Capture the cell that displays the provided text and extract its (X, Y) central coordinate. 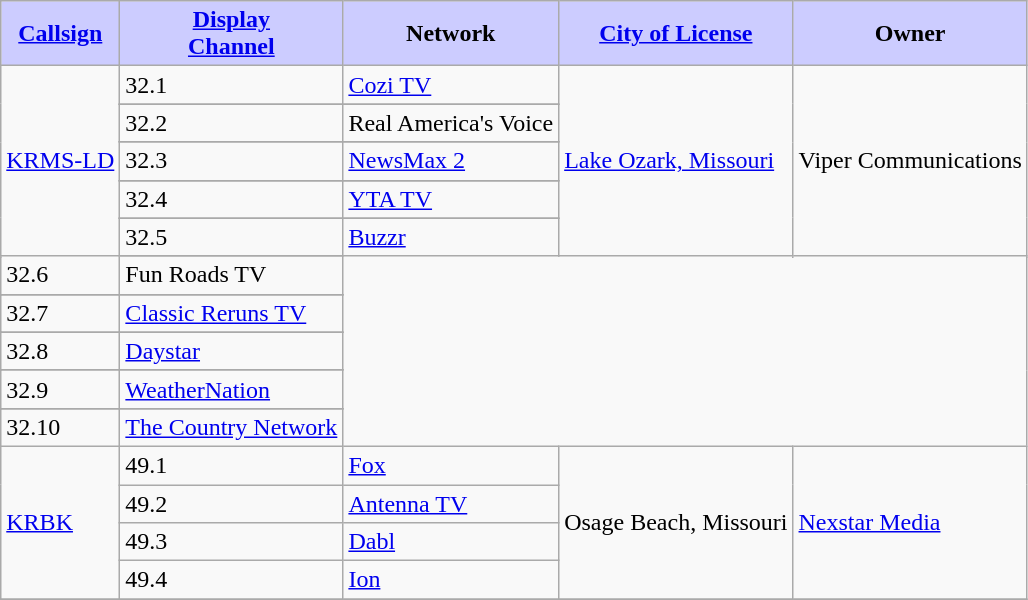
32.2 (232, 123)
Osage Beach, Missouri (676, 522)
32.9 (60, 389)
Viper Communications (910, 161)
32.7 (60, 313)
Buzzr (451, 237)
32.5 (232, 237)
49.3 (232, 542)
City of License (676, 34)
Ion (451, 580)
49.2 (232, 503)
KRBK (60, 522)
Callsign (60, 34)
Fun Roads TV (232, 275)
32.1 (232, 85)
DisplayChannel (232, 34)
Daystar (232, 351)
Nexstar Media (910, 522)
Fox (451, 465)
The Country Network (232, 427)
32.4 (232, 199)
32.3 (232, 161)
KRMS-LD (60, 161)
Antenna TV (451, 503)
Classic Reruns TV (232, 313)
Lake Ozark, Missouri (676, 161)
Dabl (451, 542)
32.6 (60, 275)
NewsMax 2 (451, 161)
Network (451, 34)
YTA TV (451, 199)
49.1 (232, 465)
Real America's Voice (451, 123)
49.4 (232, 580)
32.8 (60, 351)
Cozi TV (451, 85)
32.10 (60, 427)
WeatherNation (232, 389)
Owner (910, 34)
